Identify which cell holds the provided text, then report its [X, Y] central coordinate. 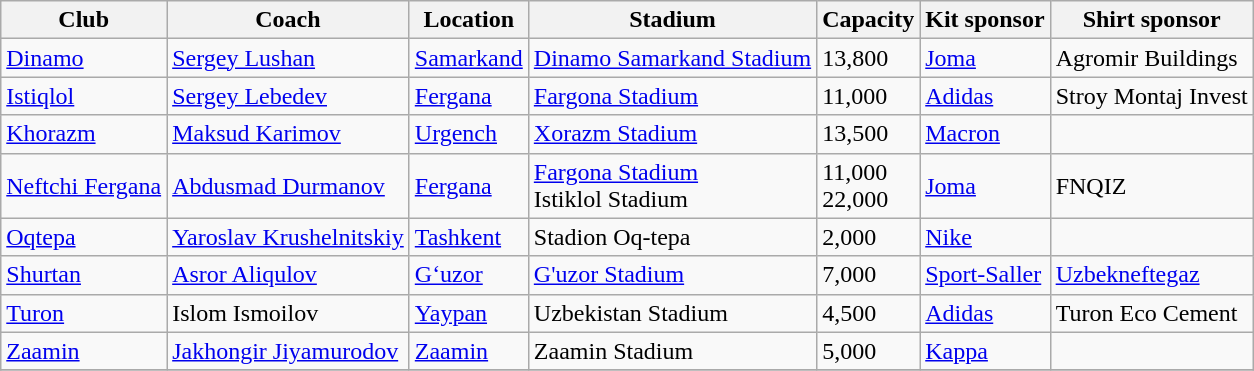
Yaroslav Krushelnitskiy [288, 237]
Fargona Stadium [672, 96]
Uzbekneftegaz [1152, 275]
Oqtepa [84, 237]
G'uzor Stadium [672, 275]
Macron [985, 134]
7,000 [868, 275]
Uzbekistan Stadium [672, 313]
Shurtan [84, 275]
Islom Ismoilov [288, 313]
Coach [288, 20]
11,000 [868, 96]
Zaamin Stadium [672, 351]
Istiqlol [84, 96]
Kit sponsor [985, 20]
Sergey Lushan [288, 58]
2,000 [868, 237]
11,000 22,000 [868, 186]
Xorazm Stadium [672, 134]
Capacity [868, 20]
Sport-Saller [985, 275]
13,800 [868, 58]
Asror Aliqulov [288, 275]
Stadium [672, 20]
Dinamo Samarkand Stadium [672, 58]
G‘uzor [468, 275]
Shirt sponsor [1152, 20]
Tashkent [468, 237]
5,000 [868, 351]
Location [468, 20]
Club [84, 20]
Fargona StadiumIstiklol Stadium [672, 186]
FNQIZ [1152, 186]
Abdusmad Durmanov [288, 186]
Samarkand [468, 58]
Neftchi Fergana [84, 186]
Khorazm [84, 134]
4,500 [868, 313]
Kappa [985, 351]
Agromir Buildings [1152, 58]
Yaypan [468, 313]
Urgench [468, 134]
Stroy Montaj Invest [1152, 96]
Dinamo [84, 58]
Jakhongir Jiyamurodov [288, 351]
Sergey Lebedev [288, 96]
Nike [985, 237]
Maksud Karimov [288, 134]
Stadion Oq-tepa [672, 237]
Turon [84, 313]
Turon Eco Cement [1152, 313]
13,500 [868, 134]
